From the cell containing the given text, extract its center point as [x, y] coordinate. 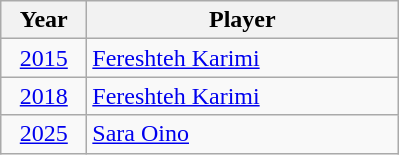
Sara Oino [242, 134]
2018 [44, 96]
Player [242, 20]
2015 [44, 58]
Year [44, 20]
2025 [44, 134]
